Detect which cell encompasses the target text, then output its (x, y) center coordinate. 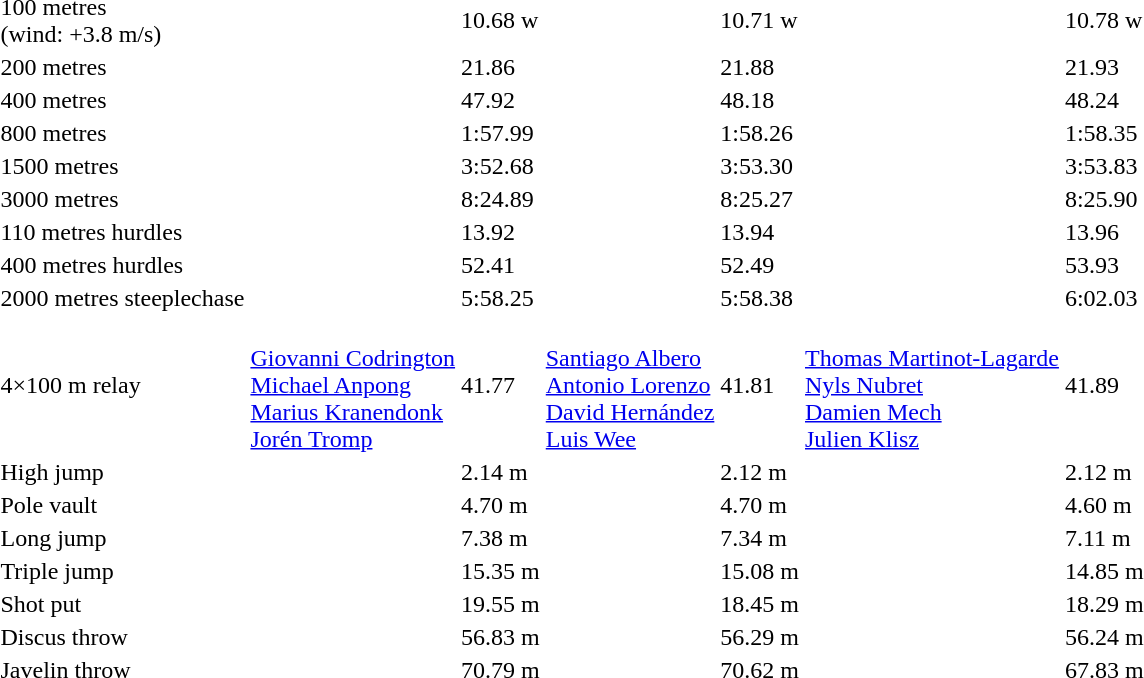
7.34 m (760, 538)
3:53.30 (760, 166)
52.41 (501, 265)
1:58.26 (760, 133)
2.12 m (760, 472)
8:25.27 (760, 199)
41.81 (760, 385)
Giovanni CodringtonMichael AnpongMarius KranendonkJorén Tromp (353, 385)
21.88 (760, 67)
5:58.25 (501, 298)
15.08 m (760, 571)
5:58.38 (760, 298)
47.92 (501, 100)
41.77 (501, 385)
1:57.99 (501, 133)
56.29 m (760, 637)
48.18 (760, 100)
19.55 m (501, 604)
13.94 (760, 232)
13.92 (501, 232)
8:24.89 (501, 199)
15.35 m (501, 571)
Thomas Martinot-LagardeNyls NubretDamien MechJulien Klisz (932, 385)
2.14 m (501, 472)
Santiago AlberoAntonio LorenzoDavid HernándezLuis Wee (630, 385)
7.38 m (501, 538)
3:52.68 (501, 166)
52.49 (760, 265)
18.45 m (760, 604)
21.86 (501, 67)
56.83 m (501, 637)
